Provide the (X, Y) coordinate of the cell's center where the given text is located.  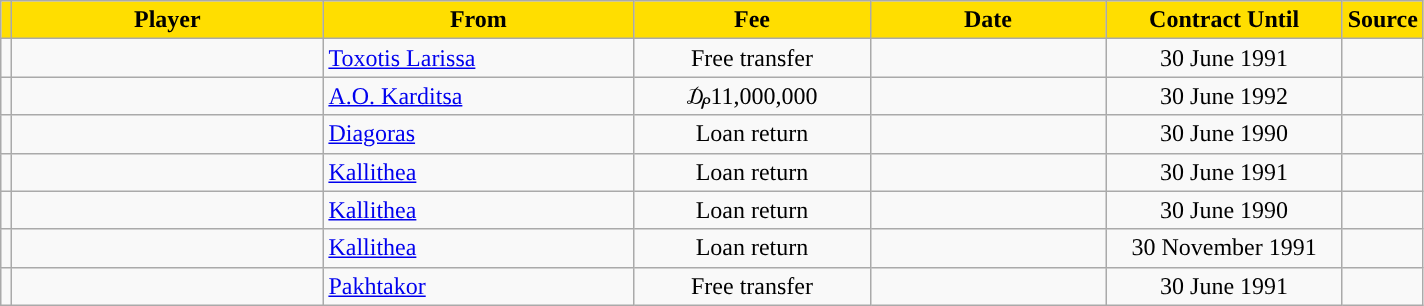
From (478, 20)
Fee (752, 20)
30 November 1991 (1224, 248)
Date (988, 20)
Diagoras (478, 134)
Source (1382, 20)
Contract Until (1224, 20)
Toxotis Larissa (478, 58)
A.O. Karditsa (478, 96)
30 June 1992 (1224, 96)
₯11,000,000 (752, 96)
Player (168, 20)
Pakhtakor (478, 286)
